Search for the cell housing the specified text and yield its (X, Y) center coordinate. 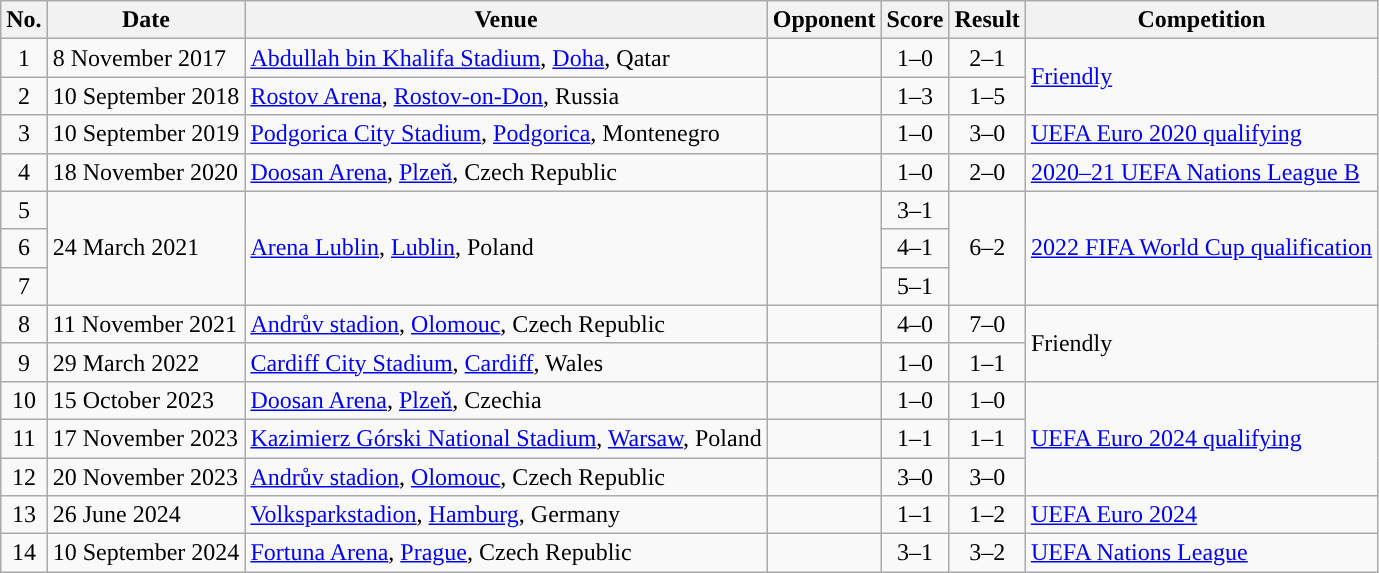
29 March 2022 (146, 362)
8 (24, 324)
No. (24, 20)
14 (24, 553)
UEFA Nations League (1201, 553)
Cardiff City Stadium, Cardiff, Wales (506, 362)
Volksparkstadion, Hamburg, Germany (506, 515)
UEFA Euro 2024 (1201, 515)
10 (24, 400)
Kazimierz Górski National Stadium, Warsaw, Poland (506, 438)
UEFA Euro 2020 qualifying (1201, 134)
2020–21 UEFA Nations League B (1201, 172)
8 November 2017 (146, 58)
Podgorica City Stadium, Podgorica, Montenegro (506, 134)
26 June 2024 (146, 515)
4–0 (915, 324)
Fortuna Arena, Prague, Czech Republic (506, 553)
Opponent (824, 20)
6 (24, 248)
Result (987, 20)
10 September 2018 (146, 96)
20 November 2023 (146, 477)
9 (24, 362)
5–1 (915, 286)
Venue (506, 20)
1–2 (987, 515)
5 (24, 210)
15 October 2023 (146, 400)
Score (915, 20)
1–5 (987, 96)
10 September 2019 (146, 134)
Competition (1201, 20)
Doosan Arena, Plzeň, Czechia (506, 400)
Date (146, 20)
Doosan Arena, Plzeň, Czech Republic (506, 172)
6–2 (987, 248)
7–0 (987, 324)
10 September 2024 (146, 553)
13 (24, 515)
UEFA Euro 2024 qualifying (1201, 438)
Arena Lublin, Lublin, Poland (506, 248)
11 November 2021 (146, 324)
3 (24, 134)
2 (24, 96)
Abdullah bin Khalifa Stadium, Doha, Qatar (506, 58)
2022 FIFA World Cup qualification (1201, 248)
11 (24, 438)
2–0 (987, 172)
12 (24, 477)
1 (24, 58)
7 (24, 286)
Rostov Arena, Rostov-on-Don, Russia (506, 96)
1–3 (915, 96)
18 November 2020 (146, 172)
3–2 (987, 553)
2–1 (987, 58)
4 (24, 172)
4–1 (915, 248)
24 March 2021 (146, 248)
17 November 2023 (146, 438)
